Return (x, y) of the center of cell containing provided text 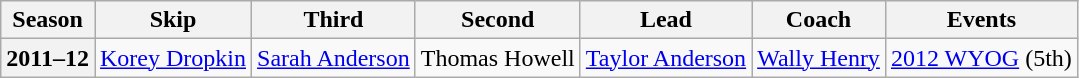
2012 WYOG (5th) (981, 58)
Events (981, 20)
Season (48, 20)
Taylor Anderson (666, 58)
Second (498, 20)
Lead (666, 20)
Sarah Anderson (334, 58)
2011–12 (48, 58)
Coach (819, 20)
Wally Henry (819, 58)
Third (334, 20)
Skip (172, 20)
Thomas Howell (498, 58)
Korey Dropkin (172, 58)
